Capture the cell that displays the provided text and extract its [x, y] central coordinate. 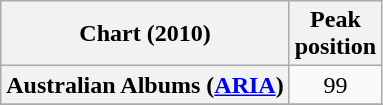
Chart (2010) [145, 34]
99 [335, 85]
Peakposition [335, 34]
Australian Albums (ARIA) [145, 85]
